Scan for the cell matching the given text and deliver its [x, y] coordinate at center. 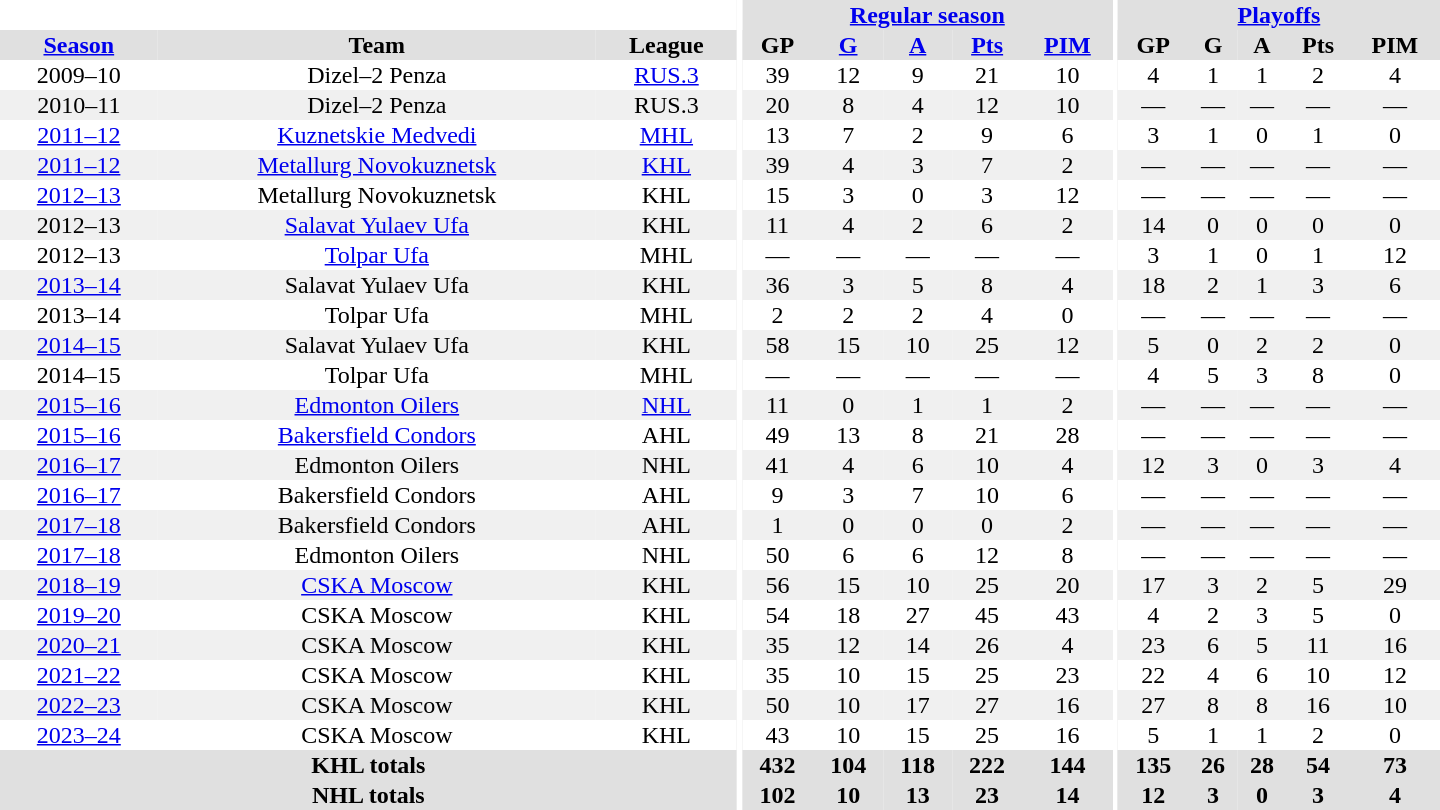
Regular season [927, 15]
22 [1154, 675]
58 [778, 345]
2023–24 [79, 735]
45 [988, 615]
Season [79, 45]
NHL totals [368, 795]
73 [1395, 765]
432 [778, 765]
222 [988, 765]
Kuznetskie Medvedi [377, 135]
41 [778, 465]
2022–23 [79, 705]
2018–19 [79, 585]
56 [778, 585]
2010–11 [79, 105]
KHL totals [368, 765]
2021–22 [79, 675]
135 [1154, 765]
Team [377, 45]
2020–21 [79, 645]
144 [1067, 765]
League [666, 45]
29 [1395, 585]
49 [778, 435]
104 [848, 765]
2019–20 [79, 615]
118 [918, 765]
Playoffs [1279, 15]
2009–10 [79, 75]
36 [778, 285]
102 [778, 795]
